Determine the (x, y) coordinate at the center of the cell enclosing the given text.  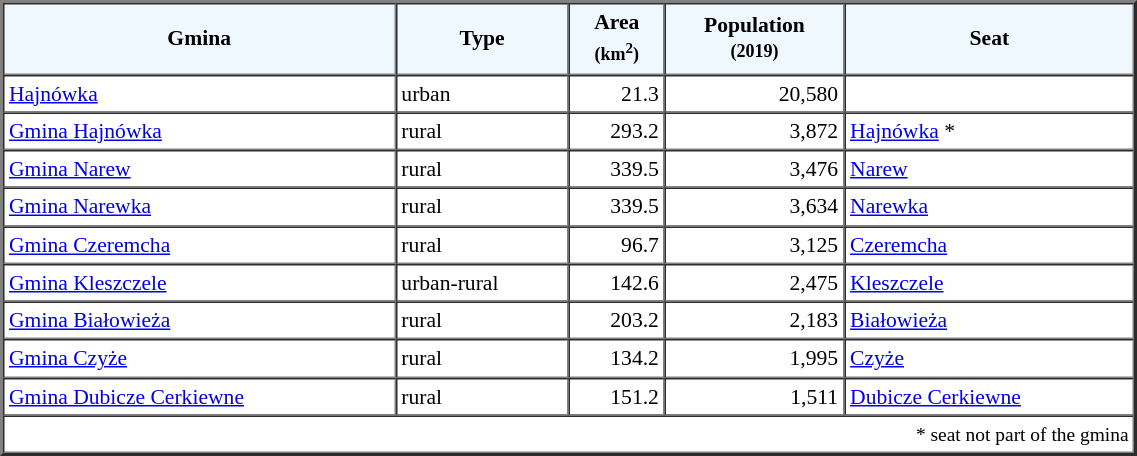
Gmina Hajnówka (199, 131)
1,511 (754, 396)
3,476 (754, 169)
134.2 (617, 359)
20,580 (754, 93)
3,125 (754, 245)
Gmina Narew (199, 169)
Population(2019) (754, 38)
293.2 (617, 131)
Gmina Czeremcha (199, 245)
Czyże (990, 359)
Gmina Kleszczele (199, 283)
3,872 (754, 131)
Type (482, 38)
Białowieża (990, 321)
Gmina (199, 38)
Seat (990, 38)
Gmina Czyże (199, 359)
3,634 (754, 207)
Hajnówka * (990, 131)
Gmina Dubicze Cerkiewne (199, 396)
Narew (990, 169)
urban-rural (482, 283)
Gmina Białowieża (199, 321)
Kleszczele (990, 283)
151.2 (617, 396)
96.7 (617, 245)
Area(km2) (617, 38)
142.6 (617, 283)
Narewka (990, 207)
1,995 (754, 359)
21.3 (617, 93)
Dubicze Cerkiewne (990, 396)
Gmina Narewka (199, 207)
2,475 (754, 283)
* seat not part of the gmina (569, 434)
2,183 (754, 321)
Hajnówka (199, 93)
Czeremcha (990, 245)
203.2 (617, 321)
urban (482, 93)
